Return the [x, y] coordinate for the center point of the cell that contains the specified text.  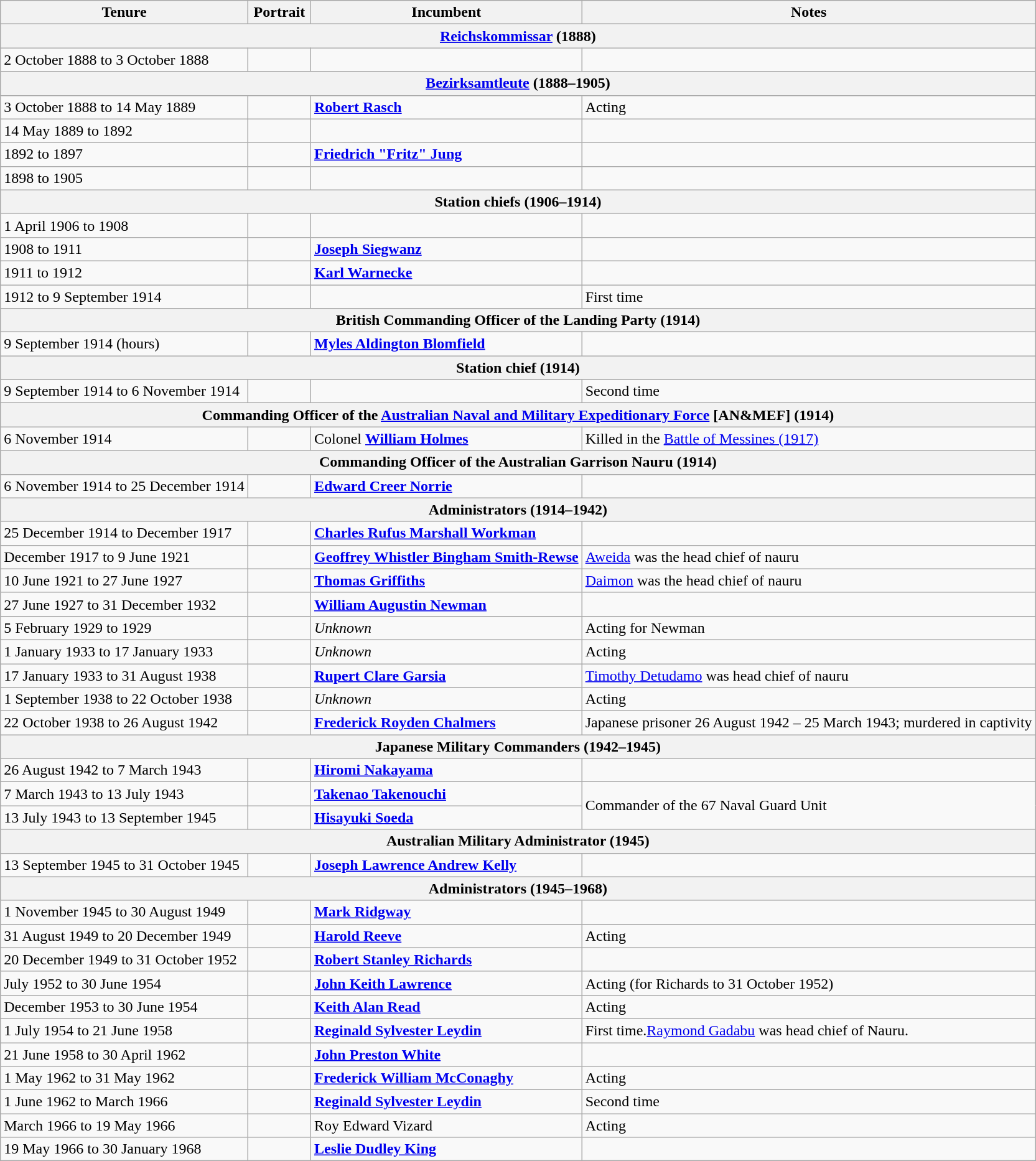
Killed in the Battle of Messines (1917) [809, 439]
1908 to 1911 [124, 249]
Administrators (1914–1942) [518, 510]
John Keith Lawrence [446, 983]
Keith Alan Read [446, 1007]
Robert Stanley Richards [446, 959]
Portrait [279, 12]
Leslie Dudley King [446, 1149]
Robert Rasch [446, 107]
John Preston White [446, 1055]
Geoffrey Whistler Bingham Smith-Rewse [446, 557]
Incumbent [446, 12]
March 1966 to 19 May 1966 [124, 1126]
5 February 1929 to 1929 [124, 628]
13 July 1943 to 13 September 1945 [124, 818]
Administrators (1945–1968) [518, 888]
21 June 1958 to 30 April 1962 [124, 1055]
July 1952 to 30 June 1954 [124, 983]
17 January 1933 to 31 August 1938 [124, 675]
Frederick Royden Chalmers [446, 723]
Frederick William McConaghy [446, 1078]
Hiromi Nakayama [446, 770]
Aweida was the head chief of nauru [809, 557]
Australian Military Administrator (1945) [518, 841]
Reichskommissar (1888) [518, 36]
1912 to 9 September 1914 [124, 297]
Notes [809, 12]
Joseph Lawrence Andrew Kelly [446, 865]
1 April 1906 to 1908 [124, 225]
22 October 1938 to 26 August 1942 [124, 723]
Station chiefs (1906–1914) [518, 202]
Station chief (1914) [518, 368]
Japanese Military Commanders (1942–1945) [518, 747]
Friedrich "Fritz" Jung [446, 154]
25 December 1914 to December 1917 [124, 533]
1898 to 1905 [124, 178]
6 November 1914 [124, 439]
Harold Reeve [446, 936]
First time.Raymond Gadabu was head chief of Nauru. [809, 1030]
1 November 1945 to 30 August 1949 [124, 912]
27 June 1927 to 31 December 1932 [124, 604]
Roy Edward Vizard [446, 1126]
1 July 1954 to 21 June 1958 [124, 1030]
13 September 1945 to 31 October 1945 [124, 865]
31 August 1949 to 20 December 1949 [124, 936]
1 June 1962 to March 1966 [124, 1102]
Bezirksamtleute (1888–1905) [518, 83]
Commanding Officer of the Australian Garrison Nauru (1914) [518, 462]
1 January 1933 to 17 January 1933 [124, 651]
14 May 1889 to 1892 [124, 131]
Takenao Takenouchi [446, 794]
Acting for Newman [809, 628]
26 August 1942 to 7 March 1943 [124, 770]
Joseph Siegwanz [446, 249]
Edward Creer Norrie [446, 486]
Commander of the 67 Naval Guard Unit [809, 806]
Myles Aldington Blomfield [446, 344]
Mark Ridgway [446, 912]
Karl Warnecke [446, 273]
1 May 1962 to 31 May 1962 [124, 1078]
2 October 1888 to 3 October 1888 [124, 60]
7 March 1943 to 13 July 1943 [124, 794]
Thomas Griffiths [446, 580]
Rupert Clare Garsia [446, 675]
First time [809, 297]
Japanese prisoner 26 August 1942 – 25 March 1943; murdered in captivity [809, 723]
William Augustin Newman [446, 604]
Charles Rufus Marshall Workman [446, 533]
9 September 1914 (hours) [124, 344]
Tenure [124, 12]
10 June 1921 to 27 June 1927 [124, 580]
Daimon was the head chief of nauru [809, 580]
British Commanding Officer of the Landing Party (1914) [518, 320]
Hisayuki Soeda [446, 818]
6 November 1914 to 25 December 1914 [124, 486]
Commanding Officer of the Australian Naval and Military Expeditionary Force [AN&MEF] (1914) [518, 415]
1911 to 1912 [124, 273]
20 December 1949 to 31 October 1952 [124, 959]
9 September 1914 to 6 November 1914 [124, 391]
19 May 1966 to 30 January 1968 [124, 1149]
3 October 1888 to 14 May 1889 [124, 107]
December 1953 to 30 June 1954 [124, 1007]
Timothy Detudamo was head chief of nauru [809, 675]
Acting (for Richards to 31 October 1952) [809, 983]
December 1917 to 9 June 1921 [124, 557]
Colonel William Holmes [446, 439]
1892 to 1897 [124, 154]
1 September 1938 to 22 October 1938 [124, 699]
